Return [x, y] of the center of cell containing provided text 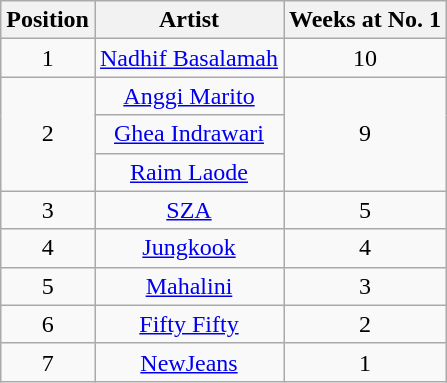
Ghea Indrawari [188, 134]
6 [48, 324]
Nadhif Basalamah [188, 58]
Raim Laode [188, 172]
SZA [188, 210]
NewJeans [188, 362]
Weeks at No. 1 [366, 20]
7 [48, 362]
Anggi Marito [188, 96]
Fifty Fifty [188, 324]
9 [366, 134]
Jungkook [188, 248]
Mahalini [188, 286]
10 [366, 58]
Position [48, 20]
Artist [188, 20]
